Scan for the cell matching the given text and deliver its (X, Y) coordinate at center. 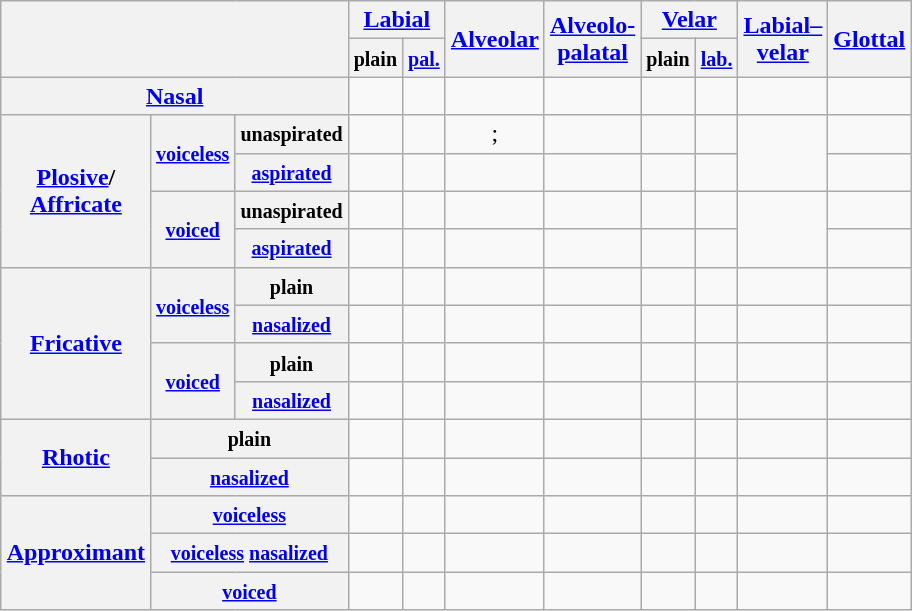
pal. (424, 58)
Alveolo-palatal (592, 39)
Alveolar (494, 39)
Velar (690, 20)
Rhotic (76, 457)
Fricative (76, 343)
Labial (396, 20)
lab. (716, 58)
Glottal (870, 39)
Nasal (174, 96)
Plosive/Affricate (76, 191)
Labial–velar (783, 39)
; (494, 134)
Approximant (76, 553)
voiceless nasalized (250, 553)
